Return the (X, Y) coordinate for the center point of the cell that contains the specified text.  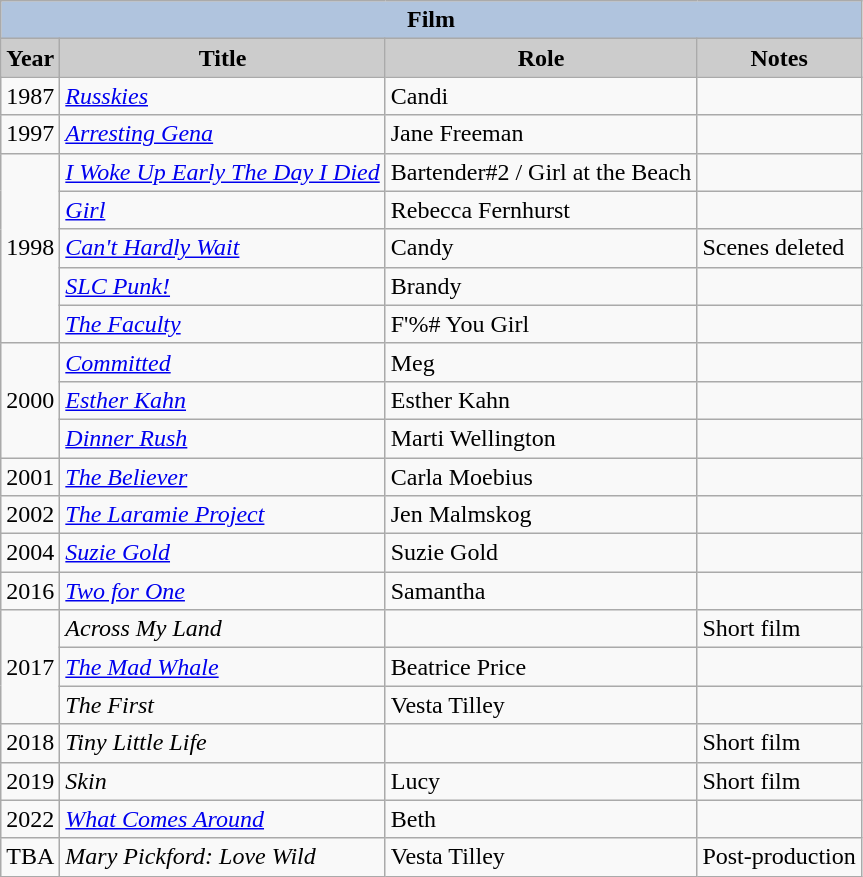
Arresting Gena (222, 134)
Candy (541, 248)
TBA (30, 857)
I Woke Up Early The Day I Died (222, 172)
Beatrice Price (541, 667)
The Laramie Project (222, 515)
1997 (30, 134)
Meg (541, 362)
Can't Hardly Wait (222, 248)
Girl (222, 210)
The Faculty (222, 324)
Year (30, 58)
What Comes Around (222, 819)
Notes (779, 58)
Lucy (541, 781)
Bartender#2 / Girl at the Beach (541, 172)
2016 (30, 591)
Jen Malmskog (541, 515)
Film (432, 20)
Beth (541, 819)
SLC Punk! (222, 286)
Jane Freeman (541, 134)
2018 (30, 743)
Brandy (541, 286)
Rebecca Fernhurst (541, 210)
1998 (30, 248)
Post-production (779, 857)
2004 (30, 553)
2017 (30, 667)
Two for One (222, 591)
Marti Wellington (541, 438)
Skin (222, 781)
Committed (222, 362)
Tiny Little Life (222, 743)
2019 (30, 781)
2001 (30, 477)
Carla Moebius (541, 477)
The First (222, 705)
Candi (541, 96)
2000 (30, 400)
Role (541, 58)
Title (222, 58)
The Believer (222, 477)
F'%# You Girl (541, 324)
1987 (30, 96)
Across My Land (222, 629)
Scenes deleted (779, 248)
Russkies (222, 96)
Mary Pickford: Love Wild (222, 857)
Dinner Rush (222, 438)
2022 (30, 819)
Samantha (541, 591)
The Mad Whale (222, 667)
2002 (30, 515)
